Find where the given text appears and provide that cell's center as (x, y) coordinate. 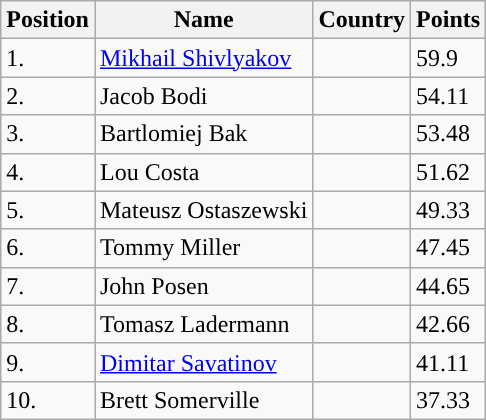
37.33 (448, 400)
44.65 (448, 286)
2. (48, 96)
5. (48, 210)
10. (48, 400)
47.45 (448, 248)
Name (203, 20)
1. (48, 58)
59.9 (448, 58)
Dimitar Savatinov (203, 362)
3. (48, 134)
51.62 (448, 172)
Bartlomiej Bak (203, 134)
Tomasz Ladermann (203, 324)
Tommy Miller (203, 248)
9. (48, 362)
Jacob Bodi (203, 96)
Mikhail Shivlyakov (203, 58)
Points (448, 20)
42.66 (448, 324)
54.11 (448, 96)
49.33 (448, 210)
Mateusz Ostaszewski (203, 210)
41.11 (448, 362)
John Posen (203, 286)
53.48 (448, 134)
8. (48, 324)
6. (48, 248)
Position (48, 20)
Country (362, 20)
Lou Costa (203, 172)
Brett Somerville (203, 400)
4. (48, 172)
7. (48, 286)
